For the text-containing cell, return its midpoint in (X, Y) coordinate format. 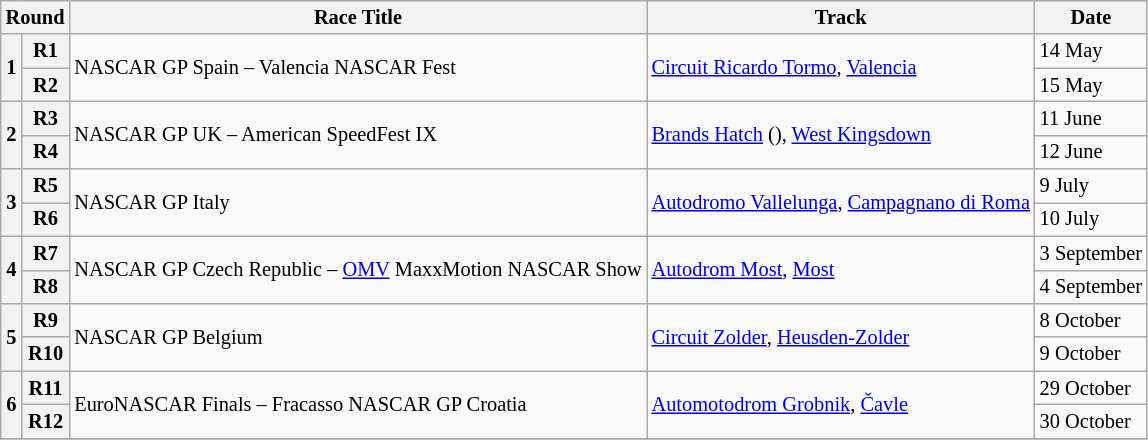
4 September (1091, 287)
R12 (46, 421)
Date (1091, 17)
1 (12, 68)
29 October (1091, 388)
Autodromo Vallelunga, Campagnano di Roma (841, 202)
R4 (46, 152)
EuroNASCAR Finals – Fracasso NASCAR GP Croatia (358, 404)
Race Title (358, 17)
5 (12, 336)
Autodrom Most, Most (841, 270)
R1 (46, 51)
R5 (46, 186)
R9 (46, 320)
8 October (1091, 320)
9 October (1091, 354)
Brands Hatch (), West Kingsdown (841, 134)
NASCAR GP UK – American SpeedFest IX (358, 134)
15 May (1091, 85)
14 May (1091, 51)
NASCAR GP Belgium (358, 336)
3 September (1091, 253)
6 (12, 404)
R11 (46, 388)
2 (12, 134)
R6 (46, 219)
30 October (1091, 421)
R3 (46, 118)
Automotodrom Grobnik, Čavle (841, 404)
11 June (1091, 118)
NASCAR GP Italy (358, 202)
Circuit Ricardo Tormo, Valencia (841, 68)
NASCAR GP Spain – Valencia NASCAR Fest (358, 68)
NASCAR GP Czech Republic – OMV MaxxMotion NASCAR Show (358, 270)
Circuit Zolder, Heusden-Zolder (841, 336)
R7 (46, 253)
4 (12, 270)
R10 (46, 354)
12 June (1091, 152)
10 July (1091, 219)
3 (12, 202)
9 July (1091, 186)
Track (841, 17)
Round (36, 17)
R2 (46, 85)
R8 (46, 287)
